Return (x, y) of the center of cell containing provided text 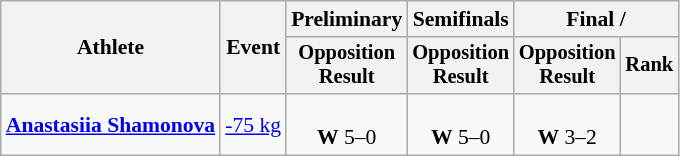
Preliminary (346, 19)
Rank (650, 66)
-75 kg (253, 124)
W 3–2 (568, 124)
Anastasiia Shamonova (110, 124)
Event (253, 48)
Semifinals (460, 19)
Athlete (110, 48)
Final / (596, 19)
